Determine the (x, y) coordinate at the center of the cell enclosing the given text.  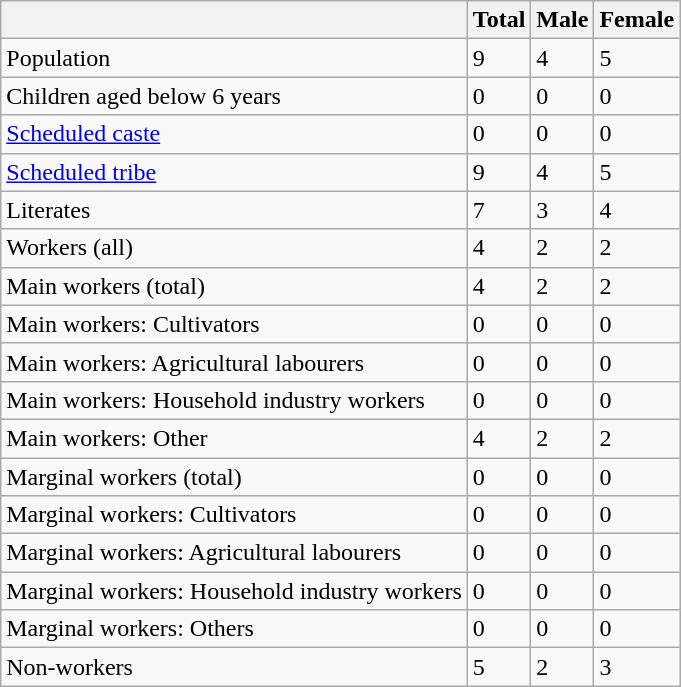
Male (562, 20)
Main workers: Other (234, 438)
Total (499, 20)
Main workers: Household industry workers (234, 400)
Children aged below 6 years (234, 96)
Main workers (total) (234, 286)
Female (637, 20)
Main workers: Agricultural labourers (234, 362)
Main workers: Cultivators (234, 324)
Marginal workers (total) (234, 477)
Marginal workers: Agricultural labourers (234, 553)
Scheduled tribe (234, 172)
Non-workers (234, 667)
Literates (234, 210)
Population (234, 58)
7 (499, 210)
Scheduled caste (234, 134)
Workers (all) (234, 248)
Marginal workers: Household industry workers (234, 591)
Marginal workers: Cultivators (234, 515)
Marginal workers: Others (234, 629)
